For the text-containing cell, return its midpoint in [X, Y] coordinate format. 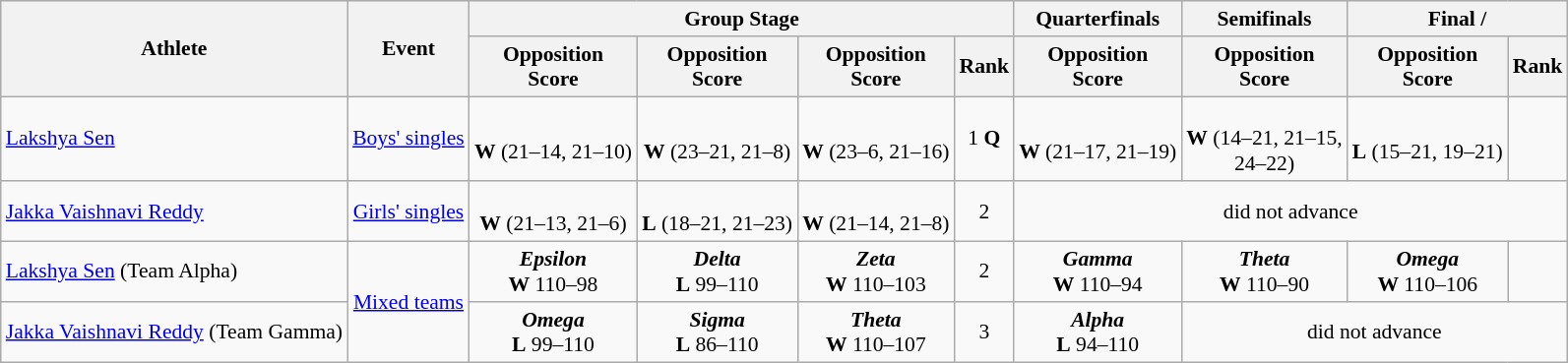
OmegaL 99–110 [553, 333]
Boys' singles [408, 140]
L (18–21, 21–23) [717, 212]
Quarterfinals [1098, 19]
DeltaL 99–110 [717, 272]
ZetaW 110–103 [876, 272]
AlphaL 94–110 [1098, 333]
3 [984, 333]
ThetaW 110–107 [876, 333]
Lakshya Sen [174, 140]
1 Q [984, 140]
W (21–14, 21–10) [553, 140]
L (15–21, 19–21) [1427, 140]
SigmaL 86–110 [717, 333]
W (14–21, 21–15,24–22) [1264, 140]
Jakka Vaishnavi Reddy (Team Gamma) [174, 333]
ThetaW 110–90 [1264, 272]
W (21–17, 21–19) [1098, 140]
Lakshya Sen (Team Alpha) [174, 272]
OmegaW 110–106 [1427, 272]
Girls' singles [408, 212]
Final / [1458, 19]
Event [408, 49]
W (23–21, 21–8) [717, 140]
W (21–14, 21–8) [876, 212]
Athlete [174, 49]
Jakka Vaishnavi Reddy [174, 212]
Group Stage [742, 19]
Semifinals [1264, 19]
Mixed teams [408, 302]
W (23–6, 21–16) [876, 140]
EpsilonW 110–98 [553, 272]
W (21–13, 21–6) [553, 212]
GammaW 110–94 [1098, 272]
